For the text-containing cell, return its midpoint in (X, Y) coordinate format. 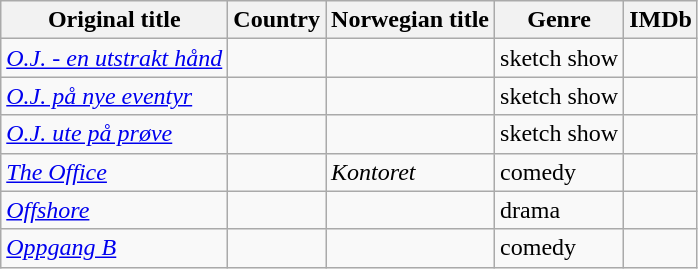
drama (560, 210)
Kontoret (410, 172)
Norwegian title (410, 20)
O.J. - en utstrakt hånd (114, 58)
Oppgang B (114, 248)
Country (277, 20)
Offshore (114, 210)
Genre (560, 20)
O.J. på nye eventyr (114, 96)
Original title (114, 20)
The Office (114, 172)
IMDb (661, 20)
O.J. ute på prøve (114, 134)
